Search for the cell housing the specified text and yield its (X, Y) center coordinate. 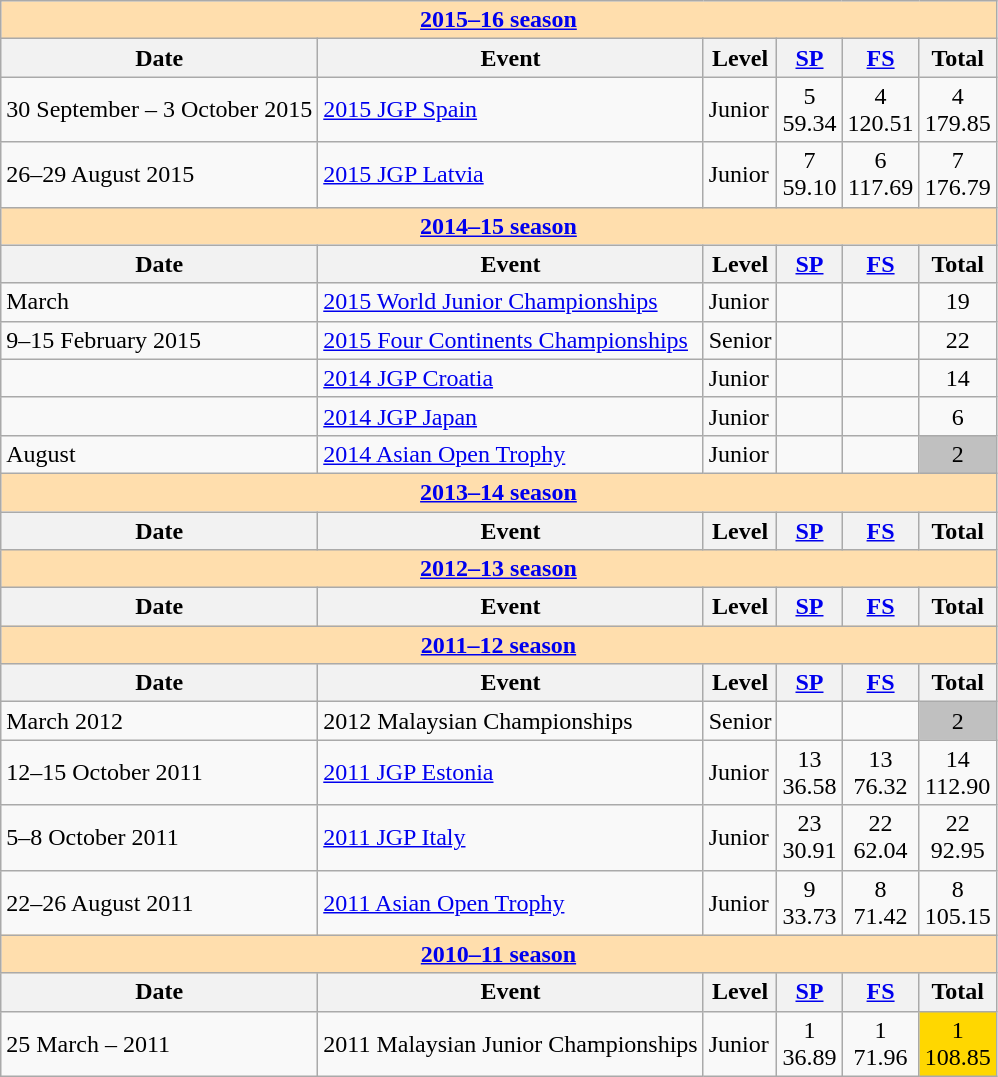
2011 Asian Open Trophy (511, 902)
22 (958, 340)
22 62.04 (880, 838)
March 2012 (160, 721)
March (160, 302)
8 105.15 (958, 902)
2015 World Junior Championships (511, 302)
25 March – 2011 (160, 1044)
2014 JGP Croatia (511, 378)
4 120.51 (880, 110)
5 59.34 (810, 110)
2014 JGP Japan (511, 416)
22–26 August 2011 (160, 902)
14 112.90 (958, 772)
2012–13 season (498, 569)
2012 Malaysian Championships (511, 721)
August (160, 454)
2011 JGP Estonia (511, 772)
2011 JGP Italy (511, 838)
2015–16 season (498, 20)
8 71.42 (880, 902)
14 (958, 378)
2015 JGP Spain (511, 110)
6 (958, 416)
2011 Malaysian Junior Championships (511, 1044)
2010–11 season (498, 954)
2013–14 season (498, 492)
7 176.79 (958, 174)
7 59.10 (810, 174)
9 33.73 (810, 902)
26–29 August 2015 (160, 174)
5–8 October 2011 (160, 838)
13 36.58 (810, 772)
2011–12 season (498, 645)
13 76.32 (880, 772)
2014–15 season (498, 226)
2015 JGP Latvia (511, 174)
12–15 October 2011 (160, 772)
6 117.69 (880, 174)
9–15 February 2015 (160, 340)
30 September – 3 October 2015 (160, 110)
1 36.89 (810, 1044)
22 92.95 (958, 838)
23 30.91 (810, 838)
19 (958, 302)
1 71.96 (880, 1044)
4 179.85 (958, 110)
2014 Asian Open Trophy (511, 454)
2015 Four Continents Championships (511, 340)
1 108.85 (958, 1044)
